Search for the cell housing the specified text and yield its (x, y) center coordinate. 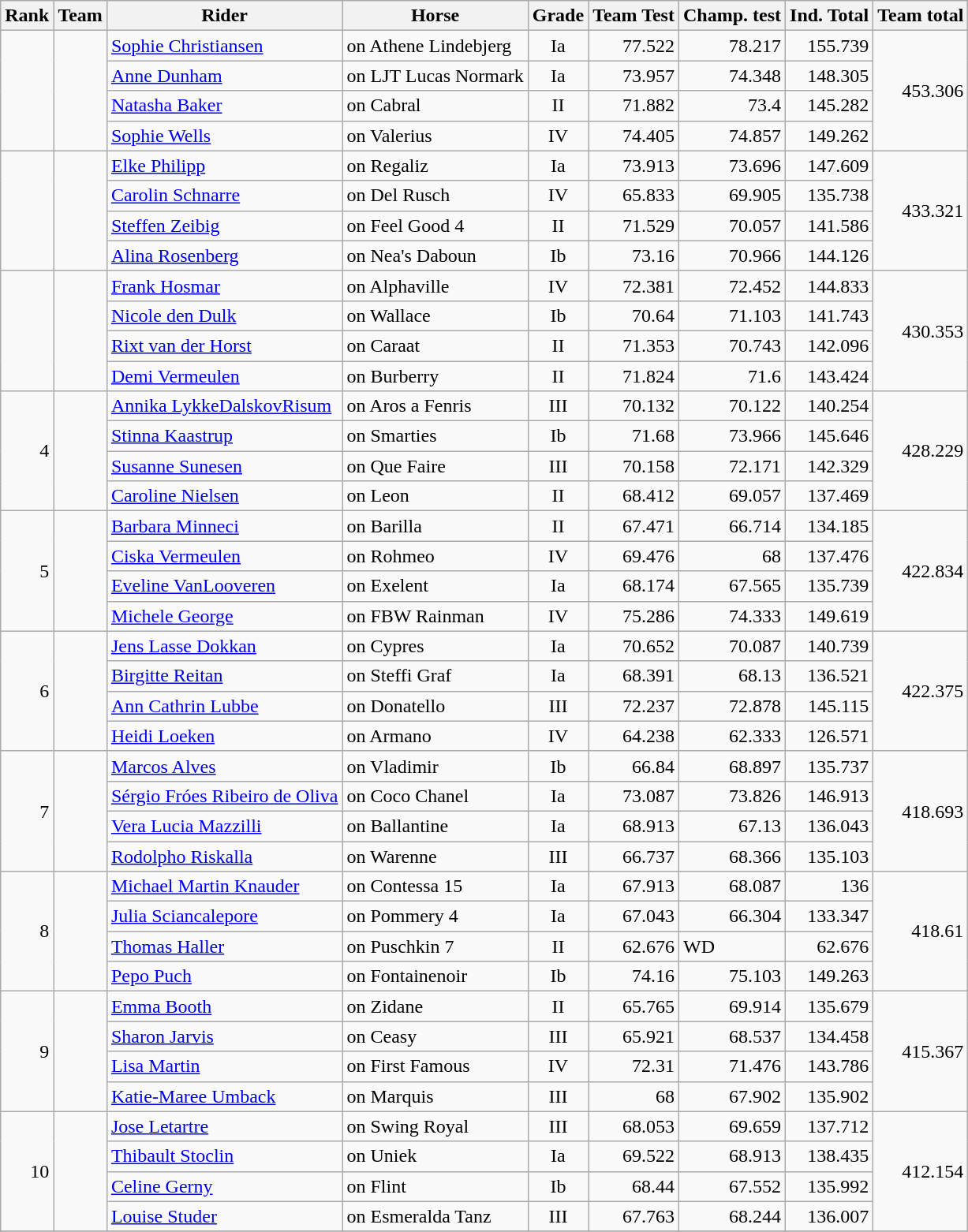
on Rohmeo (435, 556)
135.902 (830, 1096)
on Uniek (435, 1156)
67.565 (732, 586)
70.087 (732, 646)
Lisa Martin (224, 1066)
on Athene Lindebjerg (435, 46)
on Caraat (435, 345)
70.158 (634, 466)
142.096 (830, 345)
137.712 (830, 1126)
68.13 (732, 676)
Barbara Minneci (224, 526)
71.6 (732, 376)
on Feel Good 4 (435, 226)
72.381 (634, 286)
155.739 (830, 46)
on Flint (435, 1186)
136.521 (830, 676)
135.103 (830, 856)
Nicole den Dulk (224, 315)
69.905 (732, 196)
on Marquis (435, 1096)
78.217 (732, 46)
68.391 (634, 676)
412.154 (921, 1171)
73.966 (732, 436)
72.237 (634, 706)
Michael Martin Knauder (224, 887)
67.471 (634, 526)
73.913 (634, 166)
67.043 (634, 917)
on Alphaville (435, 286)
on Zidane (435, 1006)
74.405 (634, 136)
Horse (435, 16)
72.171 (732, 466)
Caroline Nielsen (224, 496)
Annika LykkeDalskovRisum (224, 406)
140.254 (830, 406)
70.966 (732, 256)
433.321 (921, 211)
Ind. Total (830, 16)
68.537 (732, 1036)
141.743 (830, 315)
430.353 (921, 330)
144.126 (830, 256)
135.738 (830, 196)
148.305 (830, 76)
74.348 (732, 76)
65.833 (634, 196)
on Steffi Graf (435, 676)
Ciska Vermeulen (224, 556)
on Smarties (435, 436)
Katie-Maree Umback (224, 1096)
Steffen Zeibig (224, 226)
on Warenne (435, 856)
71.103 (732, 315)
73.16 (634, 256)
Team total (921, 16)
68.053 (634, 1126)
73.696 (732, 166)
Louise Studer (224, 1216)
135.737 (830, 766)
136 (830, 887)
149.619 (830, 616)
67.913 (634, 887)
137.476 (830, 556)
135.739 (830, 586)
65.765 (634, 1006)
on Donatello (435, 706)
Sophie Wells (224, 136)
Julia Sciancalepore (224, 917)
422.834 (921, 571)
68.412 (634, 496)
74.16 (634, 976)
146.913 (830, 796)
on Pommery 4 (435, 917)
4 (27, 451)
Birgitte Reitan (224, 676)
Frank Hosmar (224, 286)
68.44 (634, 1186)
418.61 (921, 931)
67.763 (634, 1216)
on Exelent (435, 586)
145.282 (830, 106)
Sophie Christiansen (224, 46)
Carolin Schnarre (224, 196)
62.333 (732, 736)
70.122 (732, 406)
Rixt van der Horst (224, 345)
70.057 (732, 226)
Celine Gerny (224, 1186)
67.552 (732, 1186)
71.882 (634, 106)
69.057 (732, 496)
Emma Booth (224, 1006)
Natasha Baker (224, 106)
69.914 (732, 1006)
68.244 (732, 1216)
138.435 (830, 1156)
74.333 (732, 616)
on Coco Chanel (435, 796)
72.878 (732, 706)
on First Famous (435, 1066)
418.693 (921, 811)
Champ. test (732, 16)
149.263 (830, 976)
on Que Faire (435, 466)
Jose Letartre (224, 1126)
on Nea's Daboun (435, 256)
Team Test (634, 16)
67.902 (732, 1096)
on LJT Lucas Normark (435, 76)
Marcos Alves (224, 766)
453.306 (921, 91)
on Puschkin 7 (435, 946)
Rodolpho Riskalla (224, 856)
5 (27, 571)
415.367 (921, 1051)
on Cypres (435, 646)
428.229 (921, 451)
on Ceasy (435, 1036)
75.286 (634, 616)
71.68 (634, 436)
Team (80, 16)
73.957 (634, 76)
126.571 (830, 736)
Vera Lucia Mazzilli (224, 826)
on FBW Rainman (435, 616)
10 (27, 1171)
71.824 (634, 376)
7 (27, 811)
Eveline VanLooveren (224, 586)
71.529 (634, 226)
Michele George (224, 616)
73.087 (634, 796)
66.304 (732, 917)
on Vladimir (435, 766)
Sharon Jarvis (224, 1036)
69.522 (634, 1156)
68.897 (732, 766)
142.329 (830, 466)
68.087 (732, 887)
70.743 (732, 345)
68.366 (732, 856)
on Leon (435, 496)
137.469 (830, 496)
135.992 (830, 1186)
Heidi Loeken (224, 736)
70.132 (634, 406)
69.476 (634, 556)
on Armano (435, 736)
on Valerius (435, 136)
Alina Rosenberg (224, 256)
on Swing Royal (435, 1126)
66.84 (634, 766)
on Contessa 15 (435, 887)
136.007 (830, 1216)
149.262 (830, 136)
on Del Rusch (435, 196)
Grade (558, 16)
Anne Dunham (224, 76)
Sérgio Fróes Ribeiro de Oliva (224, 796)
Susanne Sunesen (224, 466)
Stinna Kaastrup (224, 436)
64.238 (634, 736)
Rank (27, 16)
on Barilla (435, 526)
75.103 (732, 976)
71.476 (732, 1066)
on Cabral (435, 106)
6 (27, 691)
134.458 (830, 1036)
Ann Cathrin Lubbe (224, 706)
67.13 (732, 826)
147.609 (830, 166)
145.115 (830, 706)
136.043 (830, 826)
77.522 (634, 46)
143.424 (830, 376)
134.185 (830, 526)
145.646 (830, 436)
143.786 (830, 1066)
144.833 (830, 286)
73.826 (732, 796)
on Wallace (435, 315)
Thomas Haller (224, 946)
72.452 (732, 286)
Elke Philipp (224, 166)
66.737 (634, 856)
on Ballantine (435, 826)
Thibault Stoclin (224, 1156)
on Aros a Fenris (435, 406)
on Burberry (435, 376)
135.679 (830, 1006)
Jens Lasse Dokkan (224, 646)
Demi Vermeulen (224, 376)
74.857 (732, 136)
on Fontainenoir (435, 976)
8 (27, 931)
68.174 (634, 586)
65.921 (634, 1036)
133.347 (830, 917)
66.714 (732, 526)
73.4 (732, 106)
on Regaliz (435, 166)
Pepo Puch (224, 976)
70.652 (634, 646)
69.659 (732, 1126)
140.739 (830, 646)
9 (27, 1051)
70.64 (634, 315)
141.586 (830, 226)
71.353 (634, 345)
422.375 (921, 691)
WD (732, 946)
on Esmeralda Tanz (435, 1216)
72.31 (634, 1066)
Rider (224, 16)
